Capture the cell that displays the provided text and extract its [X, Y] central coordinate. 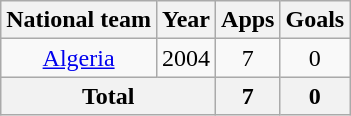
Goals [315, 20]
2004 [186, 58]
Total [108, 96]
Apps [248, 20]
Year [186, 20]
Algeria [79, 58]
National team [79, 20]
